Extract the (x, y) coordinate from the center of the cell holding the provided text.  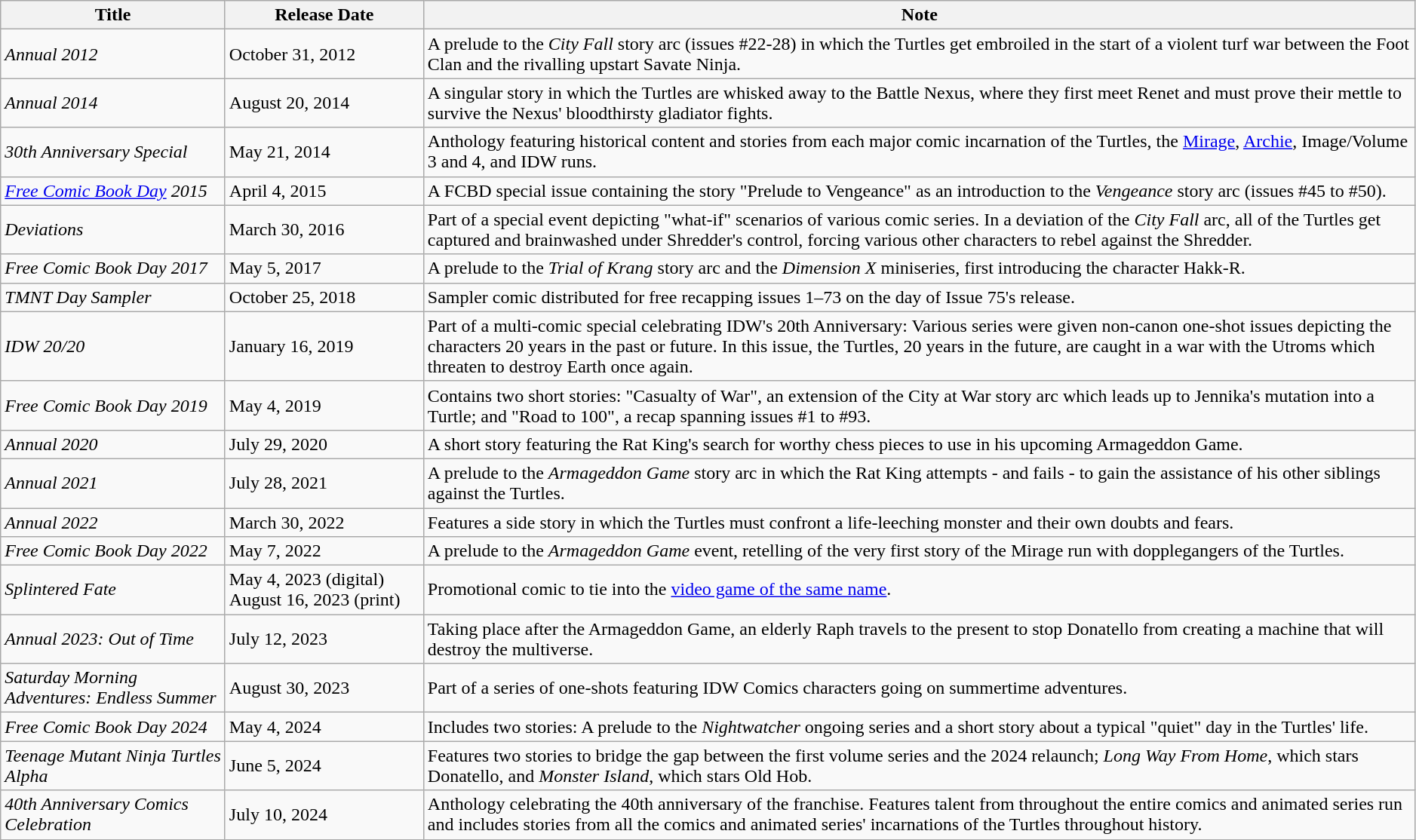
Features a side story in which the Turtles must confront a life-leeching monster and their own doubts and fears. (919, 523)
May 7, 2022 (324, 551)
Annual 2023: Out of Time (113, 639)
Promotional comic to tie into the video game of the same name. (919, 590)
April 4, 2015 (324, 191)
March 30, 2016 (324, 229)
Annual 2021 (113, 483)
Title (113, 15)
May 5, 2017 (324, 268)
July 28, 2021 (324, 483)
Free Comic Book Day 2015 (113, 191)
Splintered Fate (113, 590)
August 30, 2023 (324, 688)
Includes two stories: A prelude to the Nightwatcher ongoing series and a short story about a typical "quiet" day in the Turtles' life. (919, 727)
Sampler comic distributed for free recapping issues 1–73 on the day of Issue 75's release. (919, 297)
August 20, 2014 (324, 103)
October 25, 2018 (324, 297)
IDW 20/20 (113, 346)
A short story featuring the Rat King's search for worthy chess pieces to use in his upcoming Armageddon Game. (919, 444)
40th Anniversary Comics Celebration (113, 814)
May 4, 2019 (324, 406)
Annual 2014 (113, 103)
July 10, 2024 (324, 814)
A prelude to the Armageddon Game event, retelling of the very first story of the Mirage run with dopplegangers of the Turtles. (919, 551)
July 29, 2020 (324, 444)
Release Date (324, 15)
30th Anniversary Special (113, 152)
June 5, 2024 (324, 766)
Annual 2020 (113, 444)
Part of a series of one-shots featuring IDW Comics characters going on summertime adventures. (919, 688)
May 4, 2023 (digital)August 16, 2023 (print) (324, 590)
March 30, 2022 (324, 523)
May 21, 2014 (324, 152)
Saturday Morning Adventures: Endless Summer (113, 688)
Deviations (113, 229)
May 4, 2024 (324, 727)
A prelude to the Trial of Krang story arc and the Dimension X miniseries, first introducing the character Hakk-R. (919, 268)
Free Comic Book Day 2019 (113, 406)
Note (919, 15)
Free Comic Book Day 2022 (113, 551)
Free Comic Book Day 2024 (113, 727)
October 31, 2012 (324, 54)
TMNT Day Sampler (113, 297)
Teenage Mutant Ninja Turtles Alpha (113, 766)
January 16, 2019 (324, 346)
A FCBD special issue containing the story "Prelude to Vengeance" as an introduction to the Vengeance story arc (issues #45 to #50). (919, 191)
Annual 2022 (113, 523)
July 12, 2023 (324, 639)
Free Comic Book Day 2017 (113, 268)
Annual 2012 (113, 54)
